Return [x, y] of the center of cell containing provided text 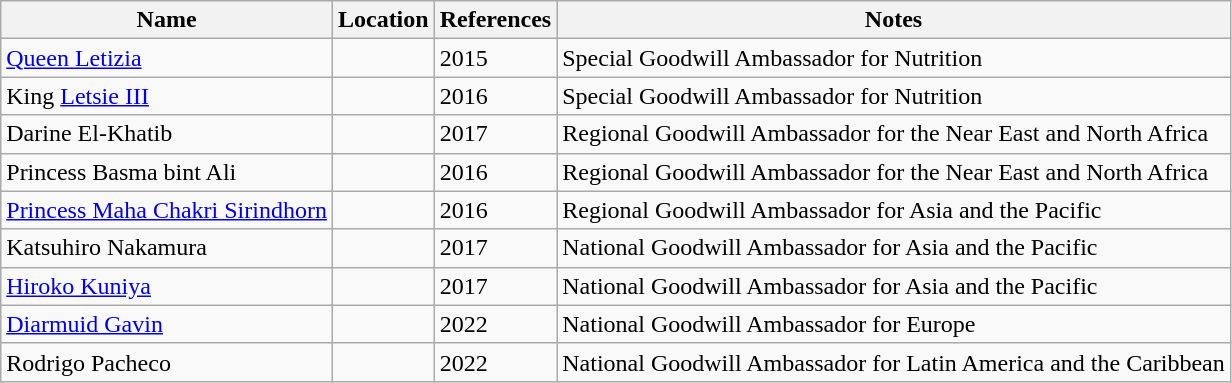
Rodrigo Pacheco [167, 362]
National Goodwill Ambassador for Europe [894, 324]
Name [167, 20]
2015 [496, 58]
Diarmuid Gavin [167, 324]
References [496, 20]
Queen Letizia [167, 58]
Hiroko Kuniya [167, 286]
Notes [894, 20]
Regional Goodwill Ambassador for Asia and the Pacific [894, 210]
Katsuhiro Nakamura [167, 248]
Princess Maha Chakri Sirindhorn [167, 210]
Location [383, 20]
National Goodwill Ambassador for Latin America and the Caribbean [894, 362]
King Letsie III [167, 96]
Darine El-Khatib [167, 134]
Princess Basma bint Ali [167, 172]
